Detect which cell encompasses the target text, then output its (X, Y) center coordinate. 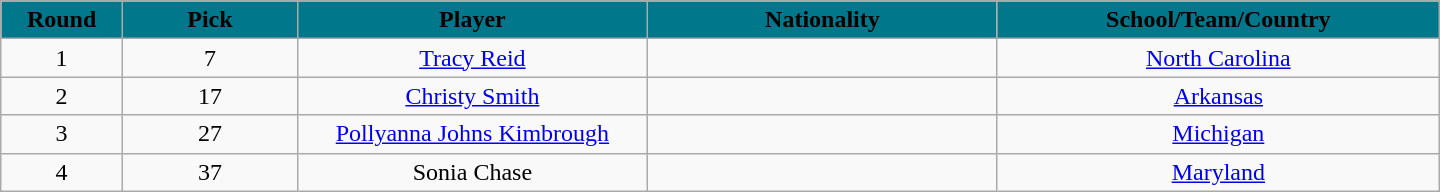
27 (210, 134)
Tracy Reid (472, 58)
Pollyanna Johns Kimbrough (472, 134)
Round (62, 20)
1 (62, 58)
3 (62, 134)
7 (210, 58)
North Carolina (1218, 58)
Michigan (1218, 134)
Pick (210, 20)
Arkansas (1218, 96)
School/Team/Country (1218, 20)
37 (210, 172)
Nationality (822, 20)
Christy Smith (472, 96)
17 (210, 96)
Sonia Chase (472, 172)
2 (62, 96)
Player (472, 20)
Maryland (1218, 172)
4 (62, 172)
